Output the [x, y] coordinate of the center of the cell containing the given text.  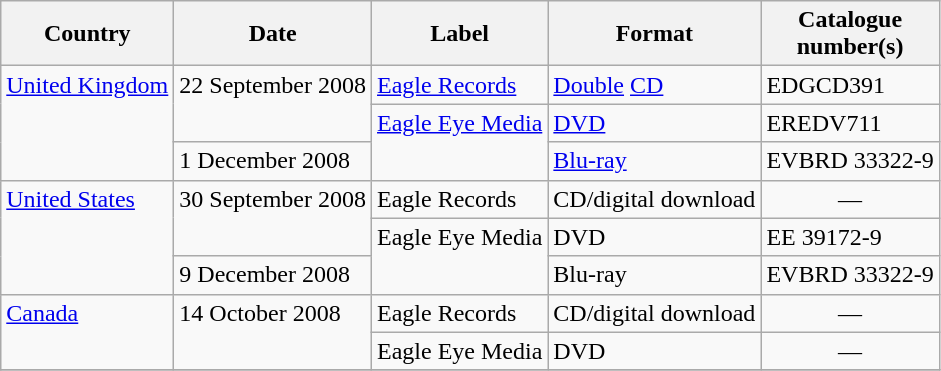
EE 39172-9 [850, 237]
Country [88, 34]
Format [654, 34]
Label [460, 34]
United Kingdom [88, 123]
EDGCD391 [850, 85]
Canada [88, 332]
Double CD [654, 85]
9 December 2008 [273, 275]
14 October 2008 [273, 332]
30 September 2008 [273, 218]
1 December 2008 [273, 161]
Catalogue number(s) [850, 34]
EREDV711 [850, 123]
Date [273, 34]
United States [88, 237]
22 September 2008 [273, 104]
